Capture the cell that displays the provided text and extract its (x, y) central coordinate. 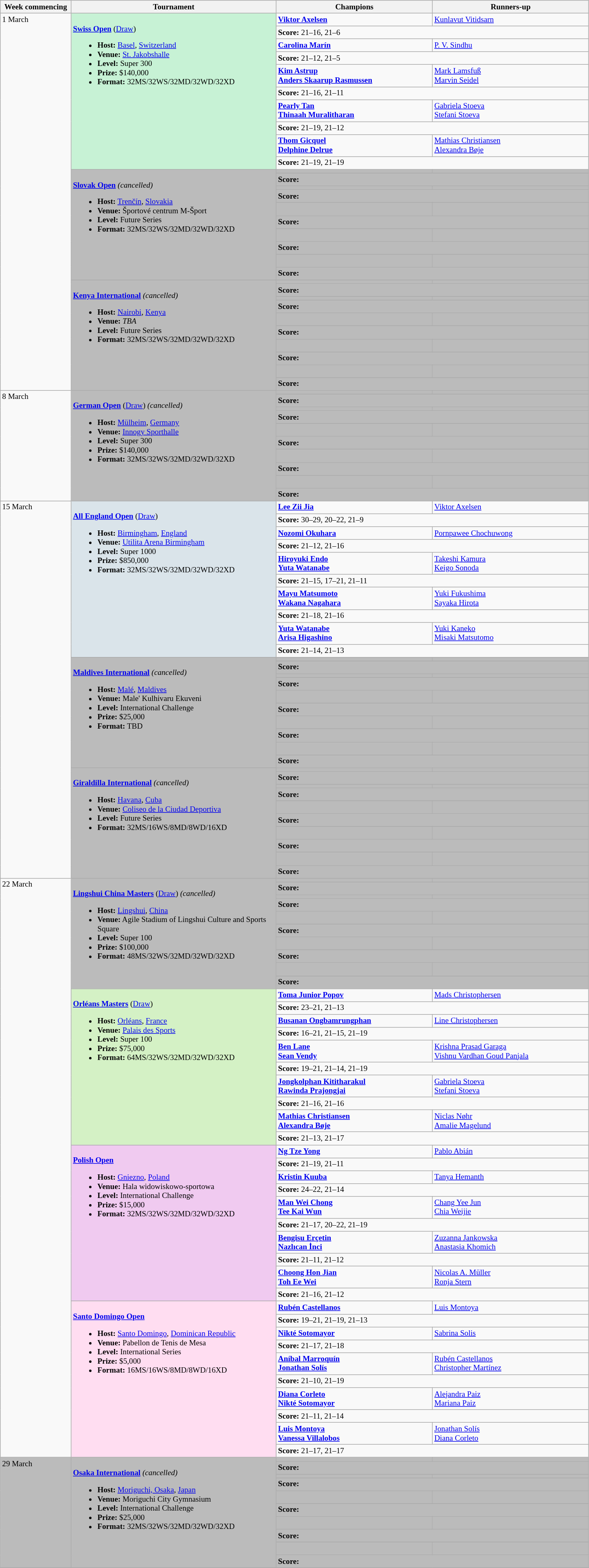
Line Christophersen (510, 1021)
Yuta Watanabe Arisa Higashino (354, 633)
Kenya International (cancelled)Host: Nairobi, KenyaVenue: TBALevel: Future SeriesFormat: 32MS/32WS/32MD/32WD/32XD (174, 335)
Score: 23–21, 21–13 (432, 1008)
Score: 21–12, 21–5 (432, 58)
Carolina Marín (354, 45)
Score: 30–29, 20–22, 21–9 (432, 520)
Score: 19–21, 21–19, 21–13 (432, 1321)
Takeshi Kamura Keigo Sonoda (510, 563)
Score: 21–19, 21–19 (432, 163)
Toma Junior Popov (354, 995)
Score: 16–21, 21–15, 21–19 (432, 1034)
Thom Gicquel Delphine Delrue (354, 145)
Nozomi Okuhara (354, 533)
Champions (354, 7)
22 March (36, 1167)
Score: 19–21, 21–14, 21–19 (432, 1069)
Mark Lamsfuß Marvin Seidel (510, 76)
Score: 21–14, 21–13 (432, 651)
Score: 21–16, 21–16 (432, 1104)
Score: 21–18, 21–16 (432, 616)
Score: 21–19, 21–11 (432, 1164)
Runners-up (510, 7)
15 March (36, 690)
Rubén Castellanos (354, 1307)
Swiss Open (Draw)Host: Basel, SwitzerlandVenue: St. JakobshalleLevel: Super 300Prize: $140,000Format: 32MS/32WS/32MD/32WD/32XD (174, 91)
Lee Zii Jia (354, 507)
Yuki Kaneko Misaki Matsutomo (510, 633)
Score: 24–22, 21–14 (432, 1190)
Score: 21–17, 21–17 (432, 1451)
Score: 21–15, 17–21, 21–11 (432, 581)
Sabrina Solis (510, 1334)
Alejandra Paiz Mariana Paiz (510, 1399)
Nicolas A. Müller Ronja Stern (510, 1277)
Busanan Ongbamrungphan (354, 1021)
Tournament (174, 7)
Jonathan Solís Diana Corleto (510, 1433)
Niclas Nøhr Amalie Magelund (510, 1121)
Luis Montoya Vanessa Villalobos (354, 1433)
All England Open (Draw)Host: Birmingham, EnglandVenue: Utilita Arena BirminghamLevel: Super 1000Prize: $850,000Format: 32MS/32WS/32MD/32WD/32XD (174, 579)
8 March (36, 445)
Score: 21–19, 21–12 (432, 128)
Man Wei Chong Tee Kai Wun (354, 1207)
Score: 21–11, 21–14 (432, 1416)
Pablo Abián (510, 1151)
Jongkolphan Kititharakul Rawinda Prajongjai (354, 1086)
German Open (Draw) (cancelled)Host: Mülheim, GermanyVenue: Innogy SporthalleLevel: Super 300Prize: $140,000Format: 32MS/32WS/32MD/32WD/32XD (174, 445)
Chang Yee Jun Chia Weijie (510, 1207)
Kunlavut Vitidsarn (510, 20)
Choong Hon Jian Toh Ee Wei (354, 1277)
Score: 21–10, 21–19 (432, 1381)
Krishna Prasad Garaga Vishnu Vardhan Goud Panjala (510, 1051)
Diana Corleto Nikté Sotomayor (354, 1399)
Score: 21–16, 21–11 (432, 93)
Rubén Castellanos Christopher Martínez (510, 1364)
Score: 21–13, 21–17 (432, 1139)
Nikté Sotomayor (354, 1334)
Giraldilla International (cancelled)Host: Havana, CubaVenue: Coliseo de la Ciudad DeportivaLevel: Future SeriesFormat: 32MS/16WS/8MD/8WD/16XD (174, 823)
Maldives International (cancelled)Host: Malé, MaldivesVenue: Male' Kulhivaru EkuveniLevel: International ChallengePrize: $25,000Format: TBD (174, 712)
Score: 21–11, 21–12 (432, 1260)
Score: 21–16, 21–6 (432, 33)
Tanya Hemanth (510, 1177)
Yuki Fukushima Sayaka Hirota (510, 598)
Ben Lane Sean Vendy (354, 1051)
Slovak Open (cancelled)Host: Trenčín, SlovakiaVenue: Športové centrum M-ŠportLevel: Future SeriesFormat: 32MS/32WS/32MD/32WD/32XD (174, 225)
Zuzanna Jankowska Anastasia Khomich (510, 1242)
Kristin Kuuba (354, 1177)
Pornpawee Chochuwong (510, 533)
Score: 21–17, 20–22, 21–19 (432, 1225)
P. V. Sindhu (510, 45)
Week commencing (36, 7)
Bengisu Erçetin Nazlıcan İnci (354, 1242)
Polish OpenHost: Gniezno, PolandVenue: Hala widowiskowo-sportowaLevel: International ChallengePrize: $15,000Format: 32MS/32WS/32MD/32WD/32XD (174, 1223)
Score: 21–17, 21–18 (432, 1346)
Mayu Matsumoto Wakana Nagahara (354, 598)
Hiroyuki Endo Yuta Watanabe (354, 563)
Ng Tze Yong (354, 1151)
Mads Christophersen (510, 995)
Pearly Tan Thinaah Muralitharan (354, 111)
29 March (36, 1513)
Aníbal Marroquín Jonathan Solís (354, 1364)
Luis Montoya (510, 1307)
Score: 21–16, 21–12 (432, 1295)
Score: 21–12, 21–16 (432, 546)
Orléans Masters (Draw)Host: Orléans, FranceVenue: Palais des SportsLevel: Super 100Prize: $75,000Format: 64MS/32WS/32MD/32WD/32XD (174, 1067)
Kim Astrup Anders Skaarup Rasmussen (354, 76)
1 March (36, 202)
